Determine the [X, Y] coordinate at the center of the cell enclosing the given text.  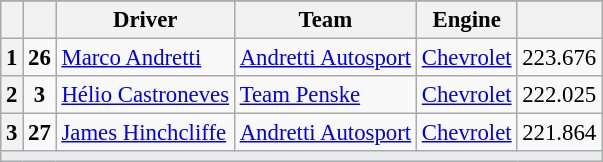
Driver [145, 20]
Engine [466, 20]
1 [12, 58]
Team Penske [325, 95]
221.864 [560, 133]
223.676 [560, 58]
Hélio Castroneves [145, 95]
James Hinchcliffe [145, 133]
26 [40, 58]
Team [325, 20]
27 [40, 133]
2 [12, 95]
Marco Andretti [145, 58]
222.025 [560, 95]
